Output the (x, y) coordinate of the center of the cell containing the given text.  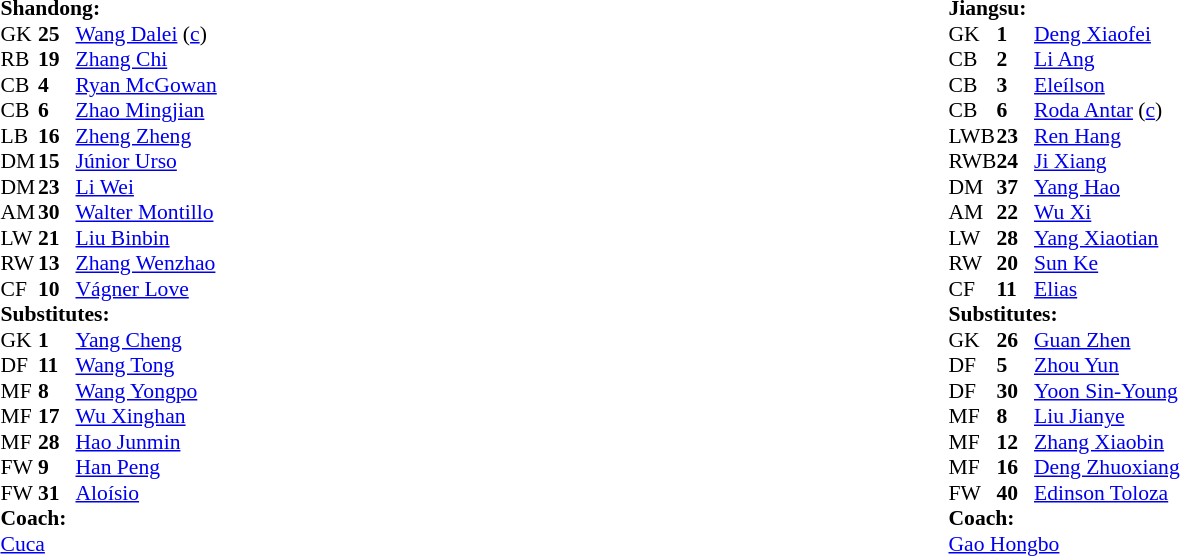
19 (57, 59)
Han Peng (146, 467)
Eleílson (1107, 85)
LWB (972, 136)
2 (1015, 59)
Sun Ke (1107, 263)
17 (57, 417)
Yang Xiaotian (1107, 238)
15 (57, 161)
Hao Junmin (146, 442)
Walter Montillo (146, 213)
13 (57, 263)
Guan Zhen (1107, 340)
Wang Yongpo (146, 391)
10 (57, 289)
4 (57, 85)
Deng Xiaofei (1107, 34)
31 (57, 493)
Elias (1107, 289)
Aloísio (146, 493)
Zhang Xiaobin (1107, 442)
Vágner Love (146, 289)
12 (1015, 442)
Li Ang (1107, 59)
Edinson Toloza (1107, 493)
Ryan McGowan (146, 85)
Wang Dalei (c) (146, 34)
5 (1015, 365)
Wu Xi (1107, 213)
Zheng Zheng (146, 136)
9 (57, 467)
20 (1015, 263)
Liu Binbin (146, 238)
Zhang Wenzhao (146, 263)
Liu Jianye (1107, 417)
26 (1015, 340)
Deng Zhuoxiang (1107, 467)
Zhou Yun (1107, 365)
Zhang Chi (146, 59)
Zhao Mingjian (146, 111)
Yang Hao (1107, 187)
37 (1015, 187)
Ji Xiang (1107, 161)
RWB (972, 161)
21 (57, 238)
Roda Antar (c) (1107, 111)
40 (1015, 493)
22 (1015, 213)
25 (57, 34)
RB (19, 59)
Yoon Sin-Young (1107, 391)
Júnior Urso (146, 161)
3 (1015, 85)
Li Wei (146, 187)
Wu Xinghan (146, 417)
Ren Hang (1107, 136)
LB (19, 136)
24 (1015, 161)
Wang Tong (146, 365)
Yang Cheng (146, 340)
